Find where the given text appears and provide that cell's center as [x, y] coordinate. 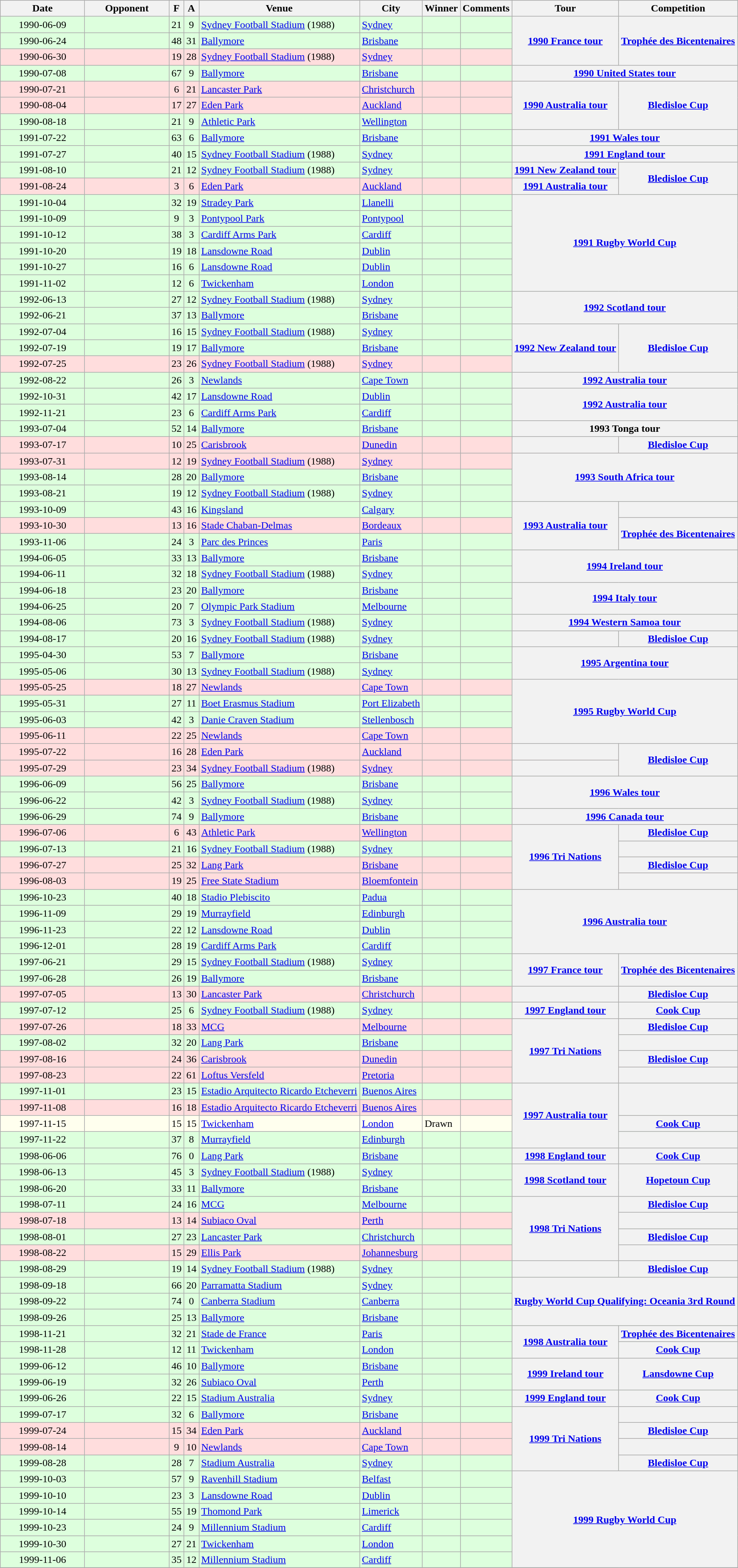
1996-07-06 [42, 833]
1997-07-12 [42, 1011]
1996-06-09 [42, 784]
53 [177, 655]
1998-11-21 [42, 1334]
1991 Wales tour [625, 138]
Ravenhill Stadium [279, 1479]
Opponent [127, 8]
1992-11-21 [42, 412]
67 [177, 73]
1996 Wales tour [625, 792]
1998-06-20 [42, 1188]
Thomond Park [279, 1512]
1998-09-18 [42, 1285]
57 [177, 1479]
1999 Rugby World Cup [625, 1519]
1999-10-03 [42, 1479]
Olympic Park Stadium [279, 606]
1999-11-06 [42, 1560]
1997-11-08 [42, 1107]
1999-06-19 [42, 1382]
Competition [678, 8]
1997 France tour [565, 970]
1996 Canada tour [625, 816]
Free State Stadium [279, 881]
1998-09-26 [42, 1317]
35 [177, 1560]
Llanelli [391, 203]
1997-06-21 [42, 962]
1996 Tri Nations [565, 857]
1997-08-16 [42, 1059]
Belfast [391, 1479]
1999-08-14 [42, 1447]
1998-07-11 [42, 1204]
1990-07-21 [42, 89]
Stellenbosch [391, 720]
1994-08-06 [42, 622]
1998-07-18 [42, 1220]
Stadio Plebiscito [279, 897]
A [191, 8]
1997-06-28 [42, 978]
Padua [391, 897]
73 [177, 622]
1995-05-25 [42, 687]
1990 Australia tour [565, 105]
1998 Tri Nations [565, 1228]
F [177, 8]
1990-06-30 [42, 57]
1996-11-09 [42, 913]
Bloemfontein [391, 881]
1996-12-01 [42, 946]
66 [177, 1285]
1996-07-27 [42, 865]
1992-07-25 [42, 364]
1994-06-11 [42, 574]
31 [191, 41]
8 [191, 1140]
1995-06-03 [42, 720]
1991 New Zealand tour [565, 170]
Pretoria [391, 1075]
Parramatta Stadium [279, 1285]
Limerick [391, 1512]
1997 Tri Nations [565, 1051]
1992-07-04 [42, 332]
Johannesburg [391, 1253]
Stade Chaban-Delmas [279, 526]
1995 Rugby World Cup [625, 711]
1994 Western Samoa tour [625, 622]
1992 New Zealand tour [565, 348]
55 [177, 1512]
1998-08-29 [42, 1269]
1996-07-13 [42, 849]
1997-11-01 [42, 1091]
1993-07-31 [42, 461]
1998-06-13 [42, 1172]
1994-06-05 [42, 558]
Loftus Versfeld [279, 1075]
1997-07-26 [42, 1027]
Hopetoun Cup [678, 1180]
1990-06-24 [42, 41]
1992 Scotland tour [625, 307]
1990 France tour [565, 41]
1997-11-22 [42, 1140]
1999 Tri Nations [565, 1439]
Comments [486, 8]
1999-10-10 [42, 1495]
1999-08-28 [42, 1463]
1999 England tour [565, 1398]
Kingsland [279, 510]
Bordeaux [391, 526]
1990-07-08 [42, 73]
48 [177, 41]
1993-11-06 [42, 542]
Canberra Stadium [279, 1301]
Stade de France [279, 1334]
36 [191, 1059]
1994 Italy tour [625, 598]
1994-06-25 [42, 606]
1998 Scotland tour [565, 1180]
1991-07-22 [42, 138]
1993-08-14 [42, 477]
Danie Craven Stadium [279, 720]
1991 Australia tour [565, 186]
1995-05-31 [42, 703]
1999-10-30 [42, 1544]
1996-10-23 [42, 897]
38 [177, 235]
52 [177, 428]
1991-08-24 [42, 186]
1993-08-21 [42, 493]
1992-06-21 [42, 315]
1990-06-09 [42, 25]
1998-11-28 [42, 1350]
1995-04-30 [42, 655]
1993 Tonga tour [625, 428]
1998-06-06 [42, 1156]
1991 Rugby World Cup [625, 243]
1998-08-22 [42, 1253]
1996-06-22 [42, 800]
1993-07-17 [42, 445]
1994 Ireland tour [625, 566]
Lansdowne Cup [678, 1374]
Tour [565, 8]
1995-05-06 [42, 671]
Port Elizabeth [391, 703]
1991-10-27 [42, 267]
1993 South Africa tour [625, 477]
1991-07-27 [42, 154]
Venue [279, 8]
45 [177, 1172]
1997-07-05 [42, 994]
1998 Australia tour [565, 1342]
Date [42, 8]
1991-10-20 [42, 251]
1995-07-29 [42, 768]
1997 England tour [565, 1011]
56 [177, 784]
1992-08-22 [42, 380]
1996-11-23 [42, 929]
1997-08-23 [42, 1075]
1991-10-04 [42, 203]
Rugby World Cup Qualifying: Oceania 3rd Round [625, 1301]
1991-10-12 [42, 235]
1995-06-11 [42, 736]
1994-08-17 [42, 639]
1998 England tour [565, 1156]
1999-07-24 [42, 1430]
1992-07-19 [42, 348]
Drawn [441, 1123]
1997-11-15 [42, 1123]
1997 Australia tour [565, 1115]
1999-10-14 [42, 1512]
1997-08-02 [42, 1043]
1999-07-17 [42, 1414]
Canberra [391, 1301]
1993-10-30 [42, 526]
1998-08-01 [42, 1237]
1990 United States tour [625, 73]
1996-08-03 [42, 881]
1991-11-02 [42, 283]
1999-10-23 [42, 1528]
Pontypool Park [279, 219]
61 [191, 1075]
1995 Argentina tour [625, 663]
76 [177, 1156]
1991-08-10 [42, 170]
1996-06-29 [42, 816]
1992-06-13 [42, 299]
Parc des Princes [279, 542]
1991-10-09 [42, 219]
Winner [441, 8]
1991 England tour [625, 154]
1993-10-09 [42, 510]
1996 Australia tour [625, 921]
Stradey Park [279, 203]
1999-06-12 [42, 1366]
1999-06-26 [42, 1398]
Boet Erasmus Stadium [279, 703]
1992-10-31 [42, 396]
City [391, 8]
1990-08-18 [42, 121]
1990-08-04 [42, 105]
1993-07-04 [42, 428]
1995-07-22 [42, 752]
Pontypool [391, 219]
63 [177, 138]
1998-09-22 [42, 1301]
46 [177, 1366]
1993 Australia tour [565, 526]
Calgary [391, 510]
1994-06-18 [42, 590]
1999 Ireland tour [565, 1374]
Ellis Park [279, 1253]
